For the text-containing cell, return its midpoint in (x, y) coordinate format. 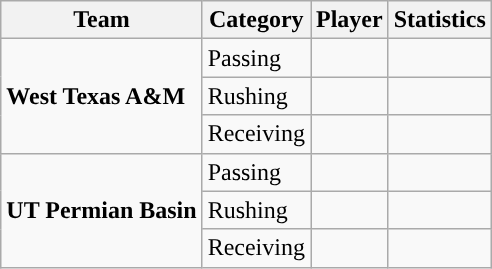
Category (256, 20)
Statistics (440, 20)
Team (102, 20)
UT Permian Basin (102, 210)
West Texas A&M (102, 96)
Player (349, 20)
